Capture the cell that displays the provided text and extract its [x, y] central coordinate. 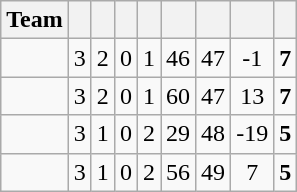
Team [35, 20]
60 [178, 96]
48 [214, 134]
29 [178, 134]
46 [178, 58]
-1 [252, 58]
49 [214, 172]
-19 [252, 134]
56 [178, 172]
13 [252, 96]
